From the cell containing the given text, extract its center point as [X, Y] coordinate. 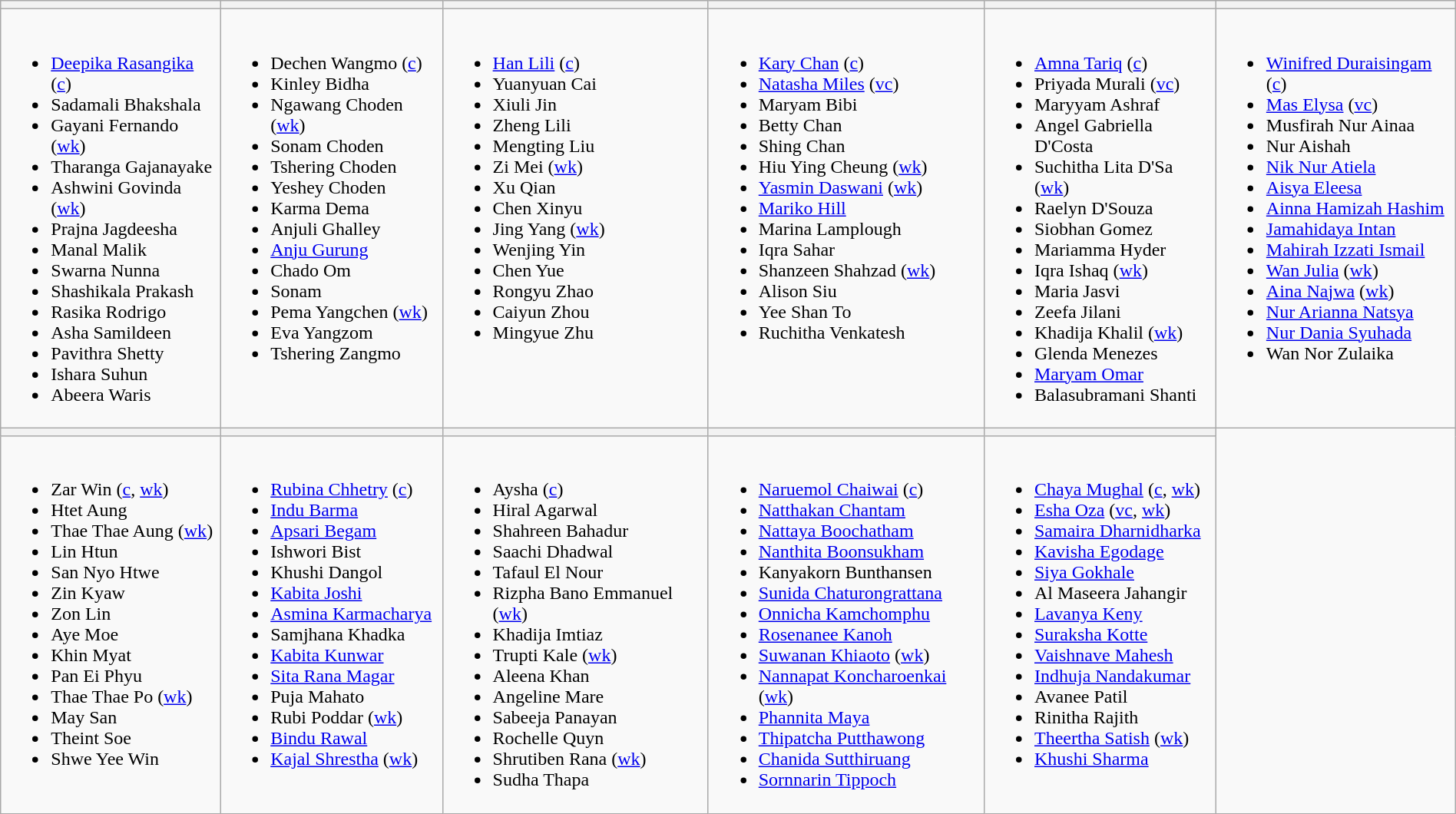
Han Lili (c)Yuanyuan CaiXiuli JinZheng LiliMengting LiuZi Mei (wk)Xu QianChen XinyuJing Yang (wk)Wenjing YinChen YueRongyu ZhaoCaiyun ZhouMingyue Zhu [575, 218]
